Search for the cell housing the specified text and yield its [x, y] center coordinate. 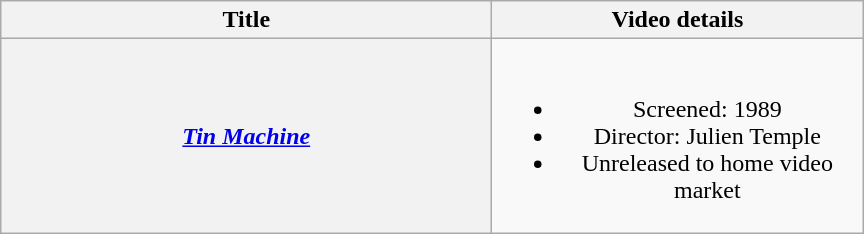
Video details [678, 20]
Title [246, 20]
Tin Machine [246, 136]
Screened: 1989Director: Julien TempleUnreleased to home video market [678, 136]
